Output the [X, Y] coordinate of the center of the cell containing the given text.  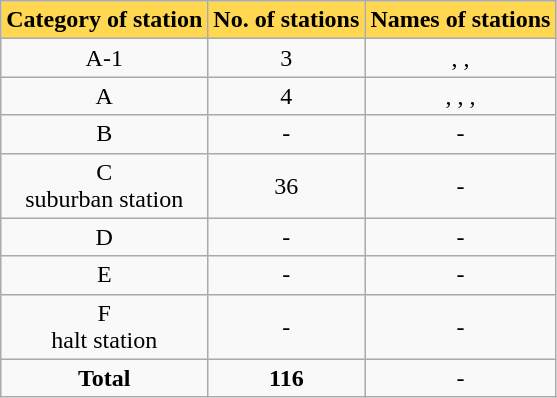
No. of stations [286, 20]
B [104, 134]
A [104, 96]
4 [286, 96]
D [104, 237]
E [104, 275]
A-1 [104, 58]
, , [460, 58]
Fhalt station [104, 326]
Category of station [104, 20]
116 [286, 378]
3 [286, 58]
Names of stations [460, 20]
Csuburban station [104, 186]
, , , [460, 96]
Total [104, 378]
36 [286, 186]
